Determine the [x, y] coordinate at the center of the cell enclosing the given text.  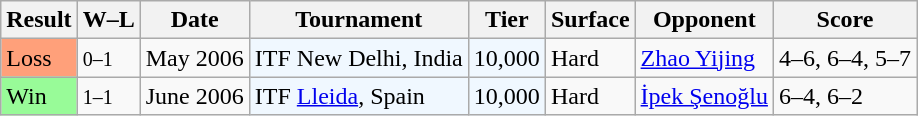
May 2006 [194, 58]
4–6, 6–4, 5–7 [844, 58]
0–1 [108, 58]
ITF Lleida, Spain [358, 96]
Opponent [704, 20]
Date [194, 20]
Tier [506, 20]
Surface [590, 20]
Score [844, 20]
ITF New Delhi, India [358, 58]
Zhao Yijing [704, 58]
Tournament [358, 20]
W–L [108, 20]
1–1 [108, 96]
June 2006 [194, 96]
İpek Şenoğlu [704, 96]
Result [39, 20]
Win [39, 96]
6–4, 6–2 [844, 96]
Loss [39, 58]
